Pinpoint the cell where the given text exists, returning its [x, y] midpoint coordinate. 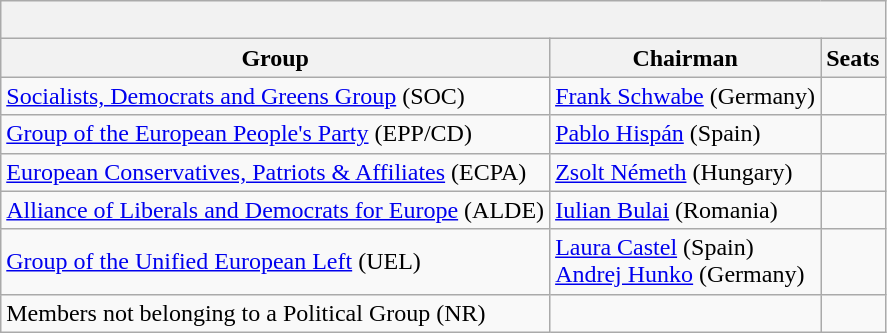
Zsolt Németh (Hungary) [686, 172]
Group of the Unified European Left (UEL) [276, 262]
Group of the European People's Party (EPP/CD) [276, 134]
Socialists, Democrats and Greens Group (SOC) [276, 96]
Pablo Hispán (Spain) [686, 134]
Members not belonging to a Political Group (NR) [276, 313]
Chairman [686, 58]
European Conservatives, Patriots & Affiliates (ECPA) [276, 172]
Iulian Bulai (Romania) [686, 210]
Laura Castel (Spain)Andrej Hunko (Germany) [686, 262]
Alliance of Liberals and Democrats for Europe (ALDE) [276, 210]
Group [276, 58]
Frank Schwabe (Germany) [686, 96]
Seats [853, 58]
